Find where the given text appears and provide that cell's center as [x, y] coordinate. 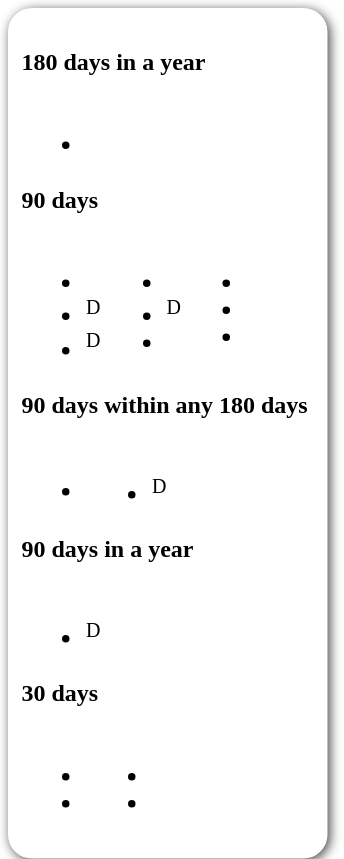
180 days in a year 90 days DD D 90 days within any 180 days D 90 days in a year D 30 days [164, 434]
DD [62, 302]
